Extract the (x, y) coordinate from the center of the cell holding the provided text.  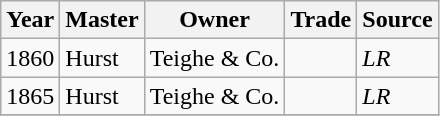
Master (102, 20)
Year (30, 20)
1865 (30, 96)
Source (398, 20)
1860 (30, 58)
Trade (321, 20)
Owner (214, 20)
